Return (x, y) of the center of cell containing provided text 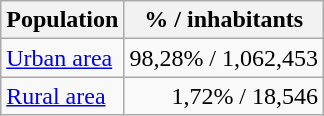
98,28% / 1,062,453 (224, 58)
Urban area (62, 58)
1,72% / 18,546 (224, 96)
Rural area (62, 96)
Population (62, 20)
% / inhabitants (224, 20)
